Identify which cell holds the provided text, then report its [X, Y] central coordinate. 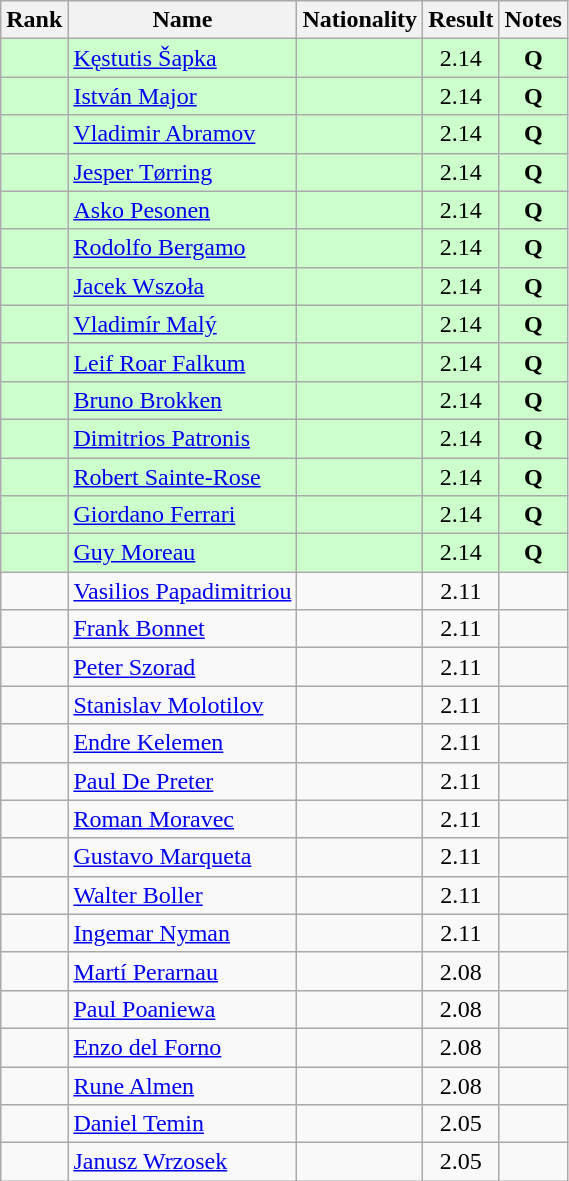
Stanislav Molotilov [182, 705]
Vladimir Abramov [182, 134]
Enzo del Forno [182, 1047]
Nationality [360, 20]
Rank [34, 20]
Endre Kelemen [182, 743]
Janusz Wrzosek [182, 1162]
Peter Szorad [182, 667]
Notes [533, 20]
Walter Boller [182, 895]
Vladimír Malý [182, 324]
Rodolfo Bergamo [182, 248]
Martí Perarnau [182, 971]
Gustavo Marqueta [182, 857]
Guy Moreau [182, 553]
Robert Sainte-Rose [182, 477]
Jacek Wszoła [182, 286]
Bruno Brokken [182, 400]
Paul De Preter [182, 781]
Name [182, 20]
Vasilios Papadimitriou [182, 591]
Result [461, 20]
Daniel Temin [182, 1124]
Leif Roar Falkum [182, 362]
Jesper Tørring [182, 172]
Dimitrios Patronis [182, 438]
Roman Moravec [182, 819]
Kęstutis Šapka [182, 58]
István Major [182, 96]
Frank Bonnet [182, 629]
Giordano Ferrari [182, 515]
Asko Pesonen [182, 210]
Rune Almen [182, 1085]
Ingemar Nyman [182, 933]
Paul Poaniewa [182, 1009]
